Find where the given text appears and provide that cell's center as (x, y) coordinate. 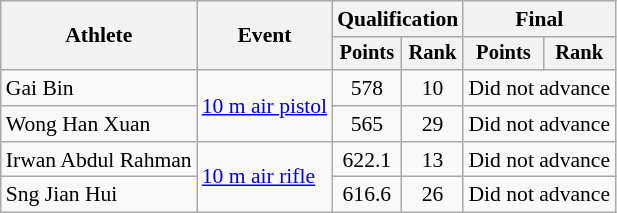
Athlete (99, 36)
10 m air rifle (264, 178)
Irwan Abdul Rahman (99, 160)
10 (432, 88)
Wong Han Xuan (99, 124)
Sng Jian Hui (99, 195)
622.1 (366, 160)
565 (366, 124)
10 m air pistol (264, 106)
Event (264, 36)
616.6 (366, 195)
Final (539, 19)
Qualification (398, 19)
26 (432, 195)
13 (432, 160)
29 (432, 124)
Gai Bin (99, 88)
578 (366, 88)
